Return (x, y) of the center of cell containing provided text 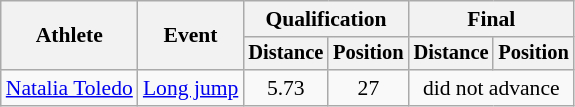
5.73 (286, 88)
Event (190, 36)
Natalia Toledo (70, 88)
did not advance (492, 88)
Athlete (70, 36)
27 (368, 88)
Qualification (326, 19)
Long jump (190, 88)
Final (492, 19)
